Determine the [X, Y] coordinate at the center of the cell enclosing the given text.  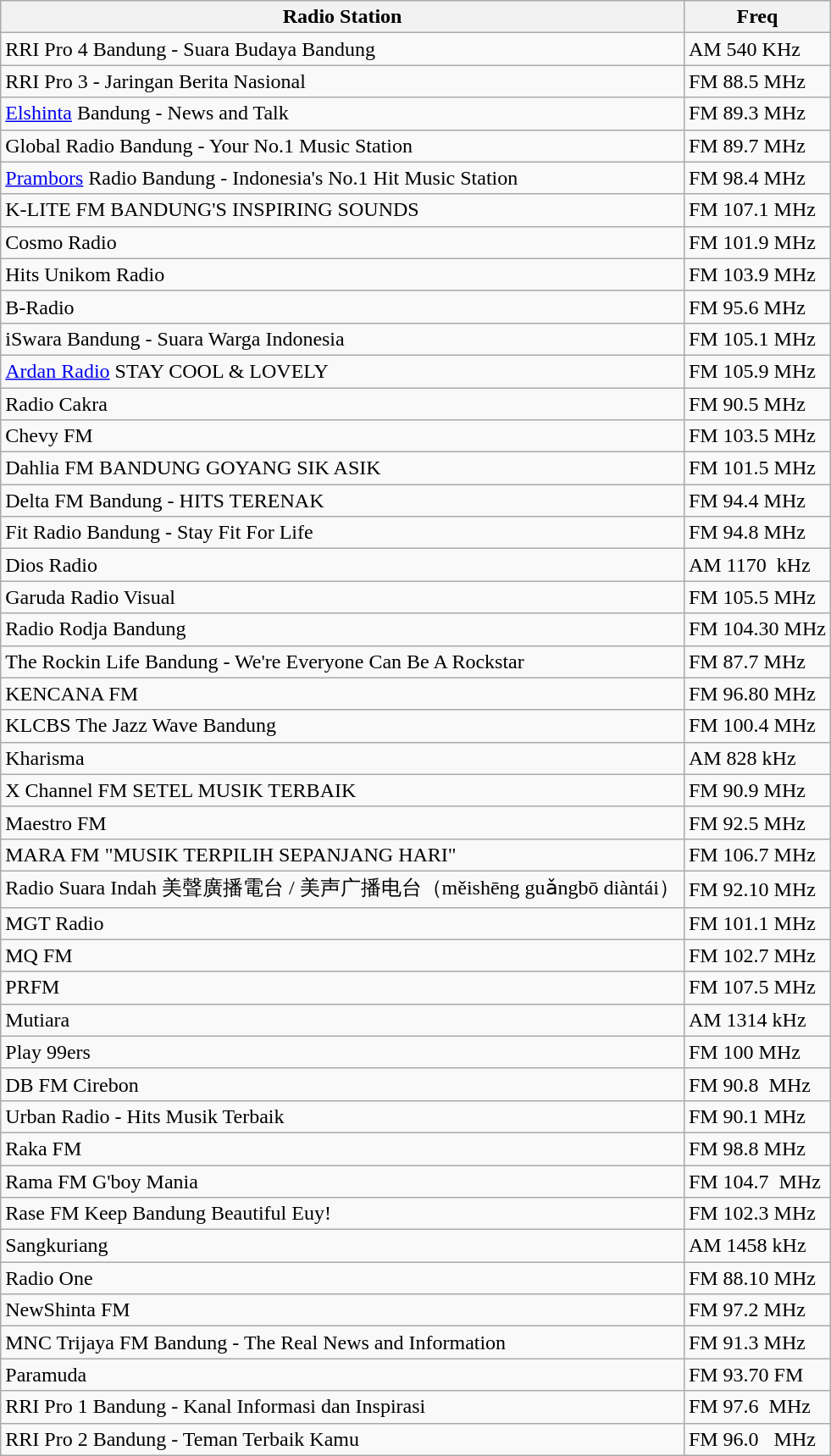
B-Radio [342, 307]
AM 1314 kHz [757, 1020]
KLCBS The Jazz Wave Bandung [342, 726]
Paramuda [342, 1375]
FM 98.8 MHz [757, 1149]
FM 107.1 MHz [757, 210]
X Channel FM SETEL MUSIK TERBAIK [342, 790]
Raka FM [342, 1149]
Play 99ers [342, 1052]
FM 96.80 MHz [757, 694]
iSwara Bandung - Suara Warga Indonesia [342, 339]
RRI Pro 2 Bandung - Teman Terbaik Kamu [342, 1439]
FM 96.0 MHz [757, 1439]
FM 97.2 MHz [757, 1310]
Delta FM Bandung - HITS TERENAK [342, 501]
PRFM [342, 988]
FM 92.10 MHz [757, 889]
RRI Pro 4 Bandung - Suara Budaya Bandung [342, 49]
AM 540 KHz [757, 49]
FM 89.3 MHz [757, 113]
Radio Rodja Bandung [342, 629]
MGT Radio [342, 923]
FM 90.8 MHz [757, 1084]
FM 88.10 MHz [757, 1278]
MARA FM "MUSIK TERPILIH SEPANJANG HARI" [342, 855]
Garuda Radio Visual [342, 597]
Kharisma [342, 758]
AM 1170 kHz [757, 565]
FM 91.3 MHz [757, 1343]
Prambors Radio Bandung - Indonesia's No.1 Hit Music Station [342, 178]
FM 102.3 MHz [757, 1214]
FM 101.1 MHz [757, 923]
FM 90.5 MHz [757, 404]
FM 106.7 MHz [757, 855]
FM 92.5 MHz [757, 822]
FM 94.8 MHz [757, 533]
FM 104.7 MHz [757, 1182]
Freq [757, 17]
Dios Radio [342, 565]
Dahlia FM BANDUNG GOYANG SIK ASIK [342, 468]
AM 1458 kHz [757, 1246]
FM 95.6 MHz [757, 307]
RRI Pro 1 Bandung - Kanal Informasi dan Inspirasi [342, 1407]
FM 104.30 MHz [757, 629]
Ardan Radio STAY COOL & LOVELY [342, 371]
Maestro FM [342, 822]
Elshinta Bandung - News and Talk [342, 113]
FM 93.70 FM [757, 1375]
FM 98.4 MHz [757, 178]
FM 89.7 MHz [757, 146]
NewShinta FM [342, 1310]
RRI Pro 3 - Jaringan Berita Nasional [342, 81]
FM 102.7 MHz [757, 955]
Cosmo Radio [342, 242]
Hits Unikom Radio [342, 274]
FM 101.9 MHz [757, 242]
FM 90.1 MHz [757, 1116]
FM 105.1 MHz [757, 339]
Mutiara [342, 1020]
FM 88.5 MHz [757, 81]
AM 828 kHz [757, 758]
DB FM Cirebon [342, 1084]
Radio Cakra [342, 404]
FM 97.6 MHz [757, 1407]
Global Radio Bandung - Your No.1 Music Station [342, 146]
FM 105.5 MHz [757, 597]
Radio Suara Indah 美聲廣播電台 / 美声广播电台（měishēng guǎngbō diàntái） [342, 889]
Fit Radio Bandung - Stay Fit For Life [342, 533]
The Rockin Life Bandung - We're Everyone Can Be A Rockstar [342, 662]
Radio One [342, 1278]
MQ FM [342, 955]
MNC Trijaya FM Bandung - The Real News and Information [342, 1343]
FM 103.5 MHz [757, 436]
Chevy FM [342, 436]
Radio Station [342, 17]
FM 101.5 MHz [757, 468]
FM 107.5 MHz [757, 988]
KENCANA FM [342, 694]
FM 87.7 MHz [757, 662]
K-LITE FM BANDUNG'S INSPIRING SOUNDS [342, 210]
Rama FM G'boy Mania [342, 1182]
Rase FM Keep Bandung Beautiful Euy! [342, 1214]
FM 90.9 MHz [757, 790]
FM 100.4 MHz [757, 726]
FM 103.9 MHz [757, 274]
Sangkuriang [342, 1246]
FM 105.9 MHz [757, 371]
FM 100 MHz [757, 1052]
Urban Radio - Hits Musik Terbaik [342, 1116]
FM 94.4 MHz [757, 501]
